For the text-containing cell, return its midpoint in [X, Y] coordinate format. 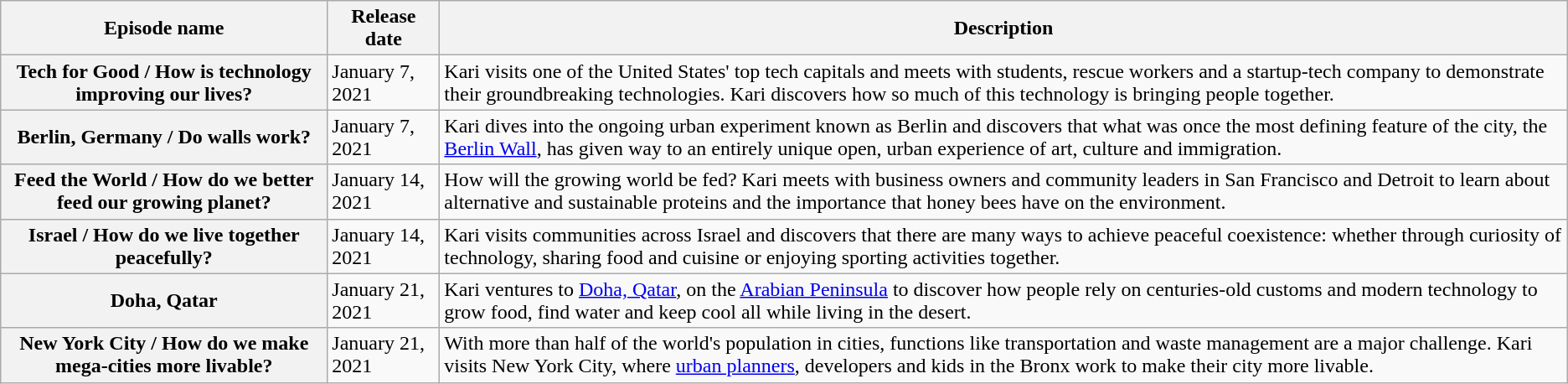
Doha, Qatar [164, 300]
Description [1003, 29]
Tech for Good / How is technology improving our lives? [164, 82]
Berlin, Germany / Do walls work? [164, 138]
New York City / How do we make mega-cities more livable? [164, 355]
Feed the World / How do we better feed our growing planet? [164, 191]
Release date [384, 29]
Episode name [164, 29]
Israel / How do we live together peacefully? [164, 246]
